Capture the cell that displays the provided text and extract its [X, Y] central coordinate. 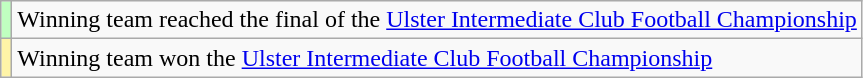
Winning team won the Ulster Intermediate Club Football Championship [438, 58]
Winning team reached the final of the Ulster Intermediate Club Football Championship [438, 20]
